Find where the given text appears and provide that cell's center as (x, y) coordinate. 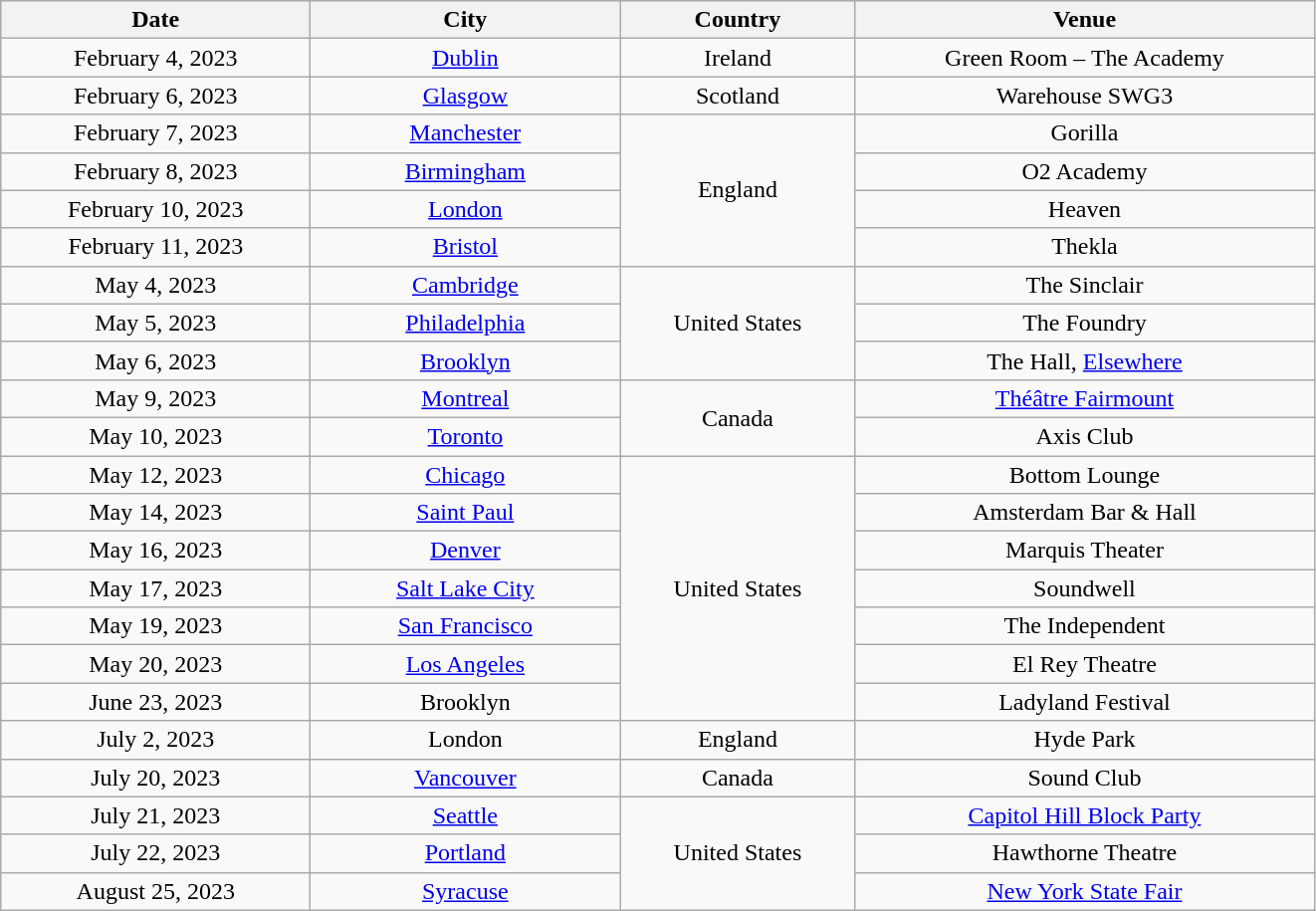
February 7, 2023 (155, 133)
Date (155, 20)
The Sinclair (1085, 285)
Axis Club (1085, 436)
May 9, 2023 (155, 398)
June 23, 2023 (155, 702)
Hyde Park (1085, 740)
May 4, 2023 (155, 285)
The Independent (1085, 626)
Ireland (738, 58)
Montreal (466, 398)
July 21, 2023 (155, 815)
July 22, 2023 (155, 853)
February 6, 2023 (155, 96)
Théâtre Fairmount (1085, 398)
Saint Paul (466, 513)
July 2, 2023 (155, 740)
Philadelphia (466, 323)
August 25, 2023 (155, 891)
Bottom Lounge (1085, 475)
Bristol (466, 247)
February 10, 2023 (155, 209)
May 20, 2023 (155, 664)
Portland (466, 853)
Hawthorne Theatre (1085, 853)
Ladyland Festival (1085, 702)
Chicago (466, 475)
May 6, 2023 (155, 360)
Warehouse SWG3 (1085, 96)
May 5, 2023 (155, 323)
Marquis Theater (1085, 551)
May 10, 2023 (155, 436)
February 11, 2023 (155, 247)
Birmingham (466, 171)
Dublin (466, 58)
City (466, 20)
New York State Fair (1085, 891)
The Hall, Elsewhere (1085, 360)
July 20, 2023 (155, 778)
Gorilla (1085, 133)
Venue (1085, 20)
February 4, 2023 (155, 58)
Cambridge (466, 285)
Capitol Hill Block Party (1085, 815)
Los Angeles (466, 664)
San Francisco (466, 626)
Manchester (466, 133)
Vancouver (466, 778)
Toronto (466, 436)
Glasgow (466, 96)
Soundwell (1085, 588)
Green Room – The Academy (1085, 58)
O2 Academy (1085, 171)
Amsterdam Bar & Hall (1085, 513)
May 14, 2023 (155, 513)
Thekla (1085, 247)
Sound Club (1085, 778)
Denver (466, 551)
El Rey Theatre (1085, 664)
Salt Lake City (466, 588)
Heaven (1085, 209)
May 12, 2023 (155, 475)
May 17, 2023 (155, 588)
May 19, 2023 (155, 626)
February 8, 2023 (155, 171)
May 16, 2023 (155, 551)
Scotland (738, 96)
The Foundry (1085, 323)
Seattle (466, 815)
Country (738, 20)
Syracuse (466, 891)
